Return (X, Y) of the center of cell containing provided text 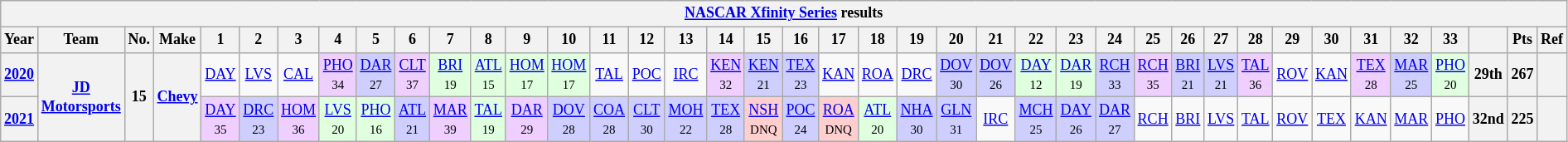
PHO16 (376, 120)
Ref (1552, 40)
2020 (20, 75)
Pts (1522, 40)
DAY12 (1036, 75)
TEX23 (801, 75)
CLT30 (646, 120)
26 (1188, 40)
267 (1522, 75)
225 (1522, 120)
DAY (220, 75)
COA28 (610, 120)
4 (338, 40)
Year (20, 40)
JD Motorsports (81, 96)
RCH (1153, 120)
Team (81, 40)
RCH35 (1153, 75)
DOV26 (996, 75)
TAL19 (488, 120)
27 (1222, 40)
KEN32 (726, 75)
MAR25 (1411, 75)
POC (646, 75)
Chevy (177, 96)
2 (259, 40)
16 (801, 40)
DOV28 (569, 120)
25 (1153, 40)
18 (878, 40)
BRI21 (1188, 75)
NSHDNQ (763, 120)
6 (413, 40)
BRI (1188, 120)
DAR19 (1076, 75)
21 (996, 40)
ROADNQ (839, 120)
MCH25 (1036, 120)
23 (1076, 40)
CAL (298, 75)
11 (610, 40)
ATL20 (878, 120)
13 (686, 40)
32nd (1488, 120)
No. (139, 40)
32 (1411, 40)
DAY35 (220, 120)
ATL21 (413, 120)
TEX (1332, 120)
NHA30 (917, 120)
PHO20 (1450, 75)
29th (1488, 75)
7 (450, 40)
ATL15 (488, 75)
RCH33 (1116, 75)
DRC (917, 75)
GLN31 (956, 120)
19 (917, 40)
DOV30 (956, 75)
22 (1036, 40)
Make (177, 40)
3 (298, 40)
33 (1450, 40)
5 (376, 40)
8 (488, 40)
9 (527, 40)
BRI19 (450, 75)
10 (569, 40)
CLT37 (413, 75)
MAR (1411, 120)
24 (1116, 40)
12 (646, 40)
20 (956, 40)
31 (1371, 40)
29 (1293, 40)
30 (1332, 40)
NASCAR Xfinity Series results (784, 13)
DAR29 (527, 120)
KEN21 (763, 75)
LVS20 (338, 120)
14 (726, 40)
28 (1256, 40)
PHO (1450, 120)
1 (220, 40)
MAR39 (450, 120)
TAL36 (1256, 75)
MOH22 (686, 120)
POC24 (801, 120)
ROA (878, 75)
PHO34 (338, 75)
DRC23 (259, 120)
LVS21 (1222, 75)
HOM36 (298, 120)
17 (839, 40)
2021 (20, 120)
DAY26 (1076, 120)
